Capture the cell that displays the provided text and extract its (x, y) central coordinate. 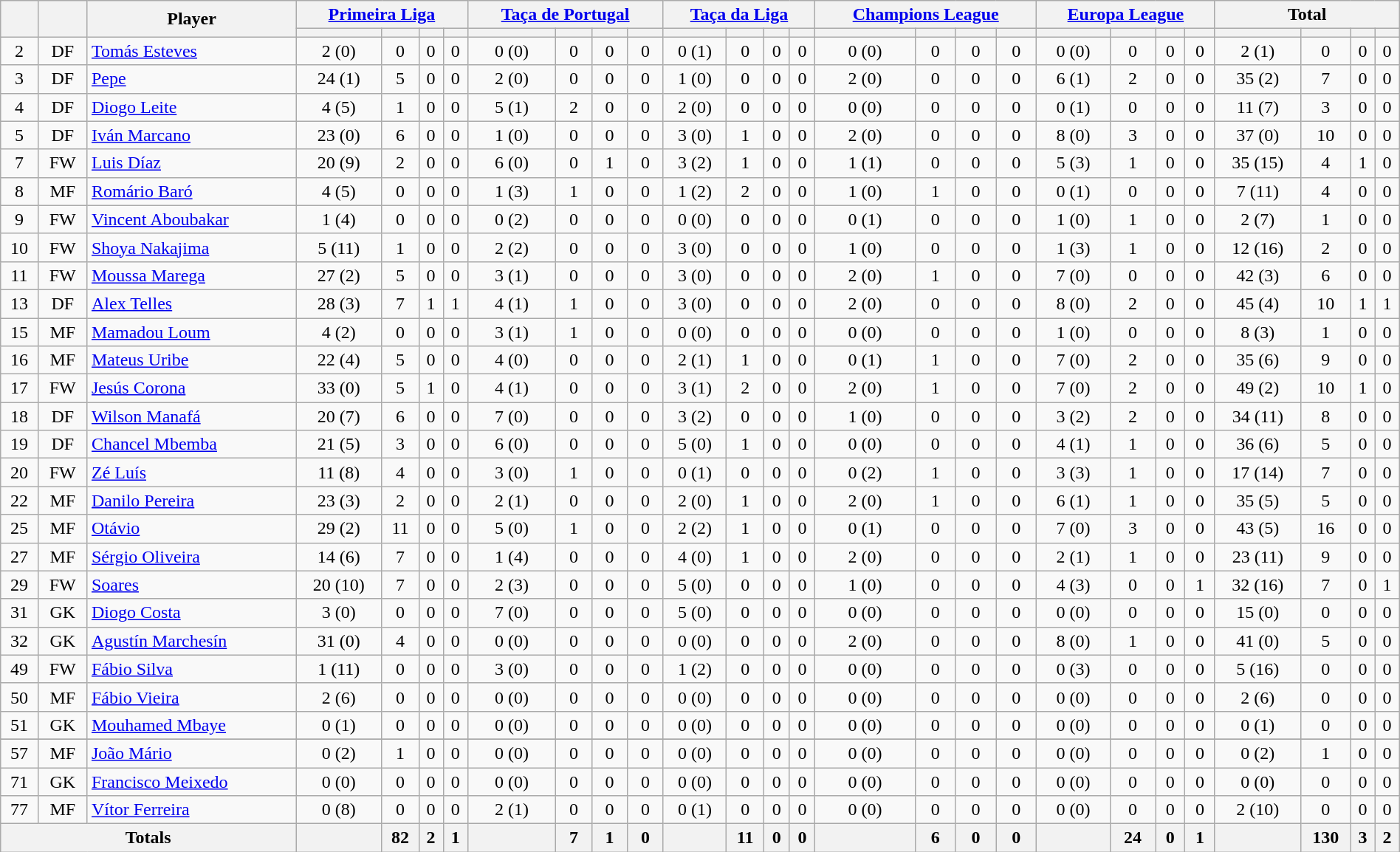
Francisco Meixedo (191, 782)
Mamadou Loum (191, 331)
24 (1133, 838)
Diogo Leite (191, 107)
23 (0) (339, 135)
Zé Luís (191, 473)
3 (3) (1074, 473)
35 (5) (1257, 501)
35 (6) (1257, 360)
0 (3) (1074, 669)
50 (19, 697)
57 (19, 753)
77 (19, 810)
5 (16) (1257, 669)
Europa League (1126, 15)
22 (19, 501)
15 (0) (1257, 613)
Taça da Liga (739, 15)
29 (2) (339, 529)
Soares (191, 585)
Vincent Aboubakar (191, 219)
20 (7) (339, 416)
20 (10) (339, 585)
20 (19, 473)
24 (1) (339, 79)
27 (19, 557)
Alex Telles (191, 303)
2 (7) (1257, 219)
35 (15) (1257, 163)
Sérgio Oliveira (191, 557)
49 (19, 669)
4 (3) (1074, 585)
Wilson Manafá (191, 416)
23 (3) (339, 501)
5 (3) (1074, 163)
Primeira Liga (382, 15)
Shoya Nakajima (191, 247)
37 (0) (1257, 135)
2 (3) (512, 585)
14 (6) (339, 557)
Chancel Mbemba (191, 444)
Total (1307, 15)
Taça de Portugal (566, 15)
Jesús Corona (191, 388)
7 (11) (1257, 191)
1 (1) (865, 163)
0 (8) (339, 810)
28 (3) (339, 303)
18 (19, 416)
82 (400, 838)
29 (19, 585)
4 (2) (339, 331)
20 (9) (339, 163)
11 (7) (1257, 107)
31 (19, 613)
12 (16) (1257, 247)
Romário Baró (191, 191)
43 (5) (1257, 529)
25 (19, 529)
Champions League (926, 15)
17 (19, 388)
8 (3) (1257, 331)
Iván Marcano (191, 135)
42 (3) (1257, 275)
Otávio (191, 529)
27 (2) (339, 275)
1 (11) (339, 669)
41 (0) (1257, 641)
35 (2) (1257, 79)
Vítor Ferreira (191, 810)
130 (1325, 838)
33 (0) (339, 388)
23 (11) (1257, 557)
5 (1) (512, 107)
Fábio Silva (191, 669)
13 (19, 303)
71 (19, 782)
51 (19, 725)
Tomás Esteves (191, 51)
Danilo Pereira (191, 501)
Luis Díaz (191, 163)
15 (19, 331)
21 (5) (339, 444)
Moussa Marega (191, 275)
32 (19, 641)
Player (191, 19)
17 (14) (1257, 473)
19 (19, 444)
36 (6) (1257, 444)
32 (16) (1257, 585)
11 (8) (339, 473)
Pepe (191, 79)
45 (4) (1257, 303)
49 (2) (1257, 388)
2 (10) (1257, 810)
34 (11) (1257, 416)
Totals (148, 838)
Mateus Uribe (191, 360)
Diogo Costa (191, 613)
Mouhamed Mbaye (191, 725)
22 (4) (339, 360)
5 (11) (339, 247)
João Mário (191, 753)
31 (0) (339, 641)
Fábio Vieira (191, 697)
Agustín Marchesín (191, 641)
